Locate the cell with the specified text and output its (X, Y) center coordinate. 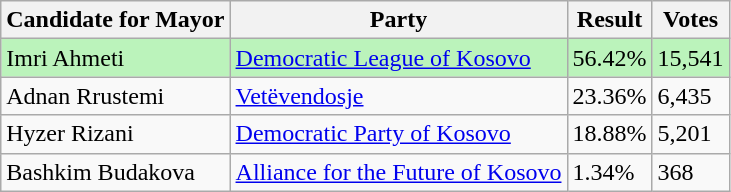
Party (398, 20)
18.88% (610, 134)
6,435 (690, 96)
1.34% (610, 172)
Democratic League of Kosovo (398, 58)
Bashkim Budakova (116, 172)
Result (610, 20)
Votes (690, 20)
Hyzer Rizani (116, 134)
Candidate for Mayor (116, 20)
15,541 (690, 58)
368 (690, 172)
Vetëvendosje (398, 96)
Democratic Party of Kosovo (398, 134)
56.42% (610, 58)
23.36% (610, 96)
Imri Ahmeti (116, 58)
Adnan Rrustemi (116, 96)
Alliance for the Future of Kosovo (398, 172)
5,201 (690, 134)
